Determine the (X, Y) coordinate at the center of the cell enclosing the given text.  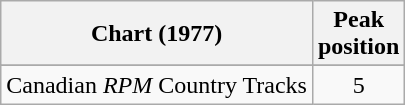
Chart (1977) (157, 34)
Peakposition (358, 34)
5 (358, 85)
Canadian RPM Country Tracks (157, 85)
